Identify which cell holds the provided text, then report its [X, Y] central coordinate. 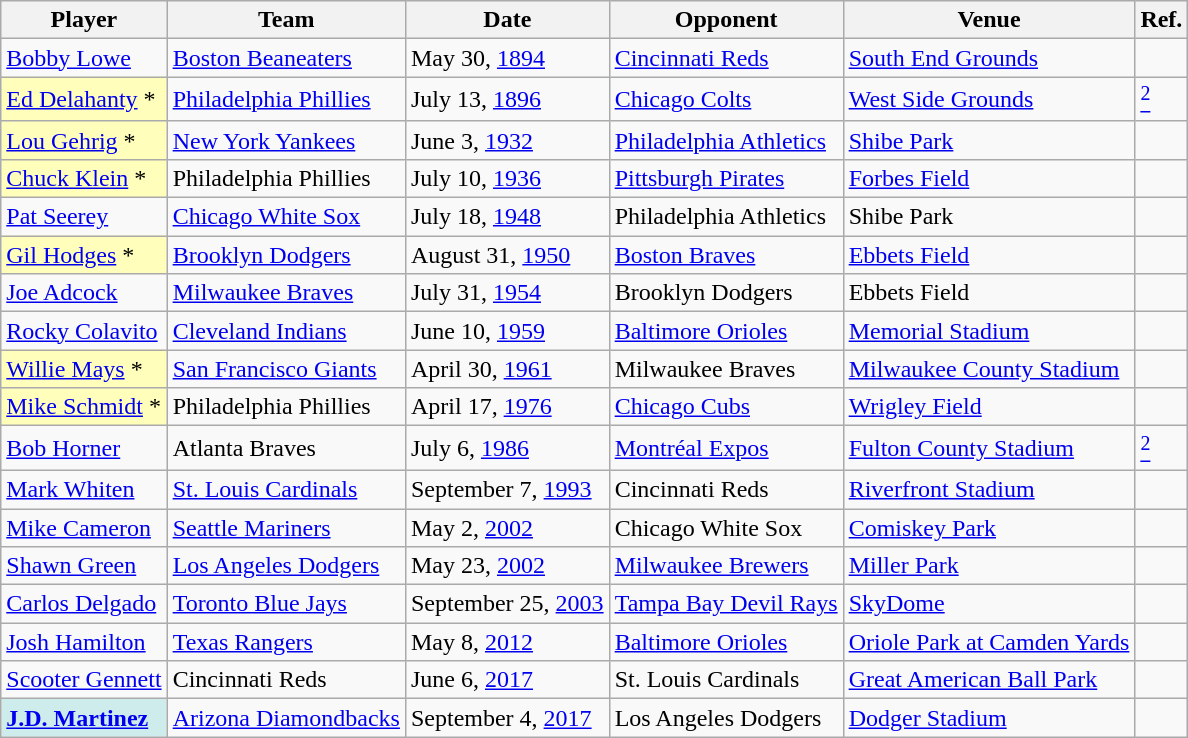
Willie Mays * [84, 369]
Texas Rangers [286, 642]
Great American Ball Park [989, 680]
Seattle Mariners [286, 528]
South End Grounds [989, 58]
Riverfront Stadium [989, 489]
Shawn Green [84, 566]
Tampa Bay Devil Rays [726, 604]
Miller Park [989, 566]
Chicago Cubs [726, 407]
September 4, 2017 [507, 718]
SkyDome [989, 604]
Bobby Lowe [84, 58]
Joe Adcock [84, 293]
New York Yankees [286, 140]
Lou Gehrig * [84, 140]
Atlanta Braves [286, 448]
Milwaukee Brewers [726, 566]
June 6, 2017 [507, 680]
Mike Cameron [84, 528]
Mark Whiten [84, 489]
Opponent [726, 20]
Ref. [1162, 20]
Memorial Stadium [989, 331]
Milwaukee County Stadium [989, 369]
Cleveland Indians [286, 331]
July 10, 1936 [507, 178]
West Side Grounds [989, 100]
Comiskey Park [989, 528]
San Francisco Giants [286, 369]
July 18, 1948 [507, 217]
Boston Braves [726, 255]
May 2, 2002 [507, 528]
July 13, 1896 [507, 100]
Venue [989, 20]
April 30, 1961 [507, 369]
Forbes Field [989, 178]
Gil Hodges * [84, 255]
Date [507, 20]
Rocky Colavito [84, 331]
Scooter Gennett [84, 680]
Boston Beaneaters [286, 58]
Mike Schmidt * [84, 407]
June 3, 1932 [507, 140]
May 8, 2012 [507, 642]
September 7, 1993 [507, 489]
June 10, 1959 [507, 331]
Ed Delahanty * [84, 100]
September 25, 2003 [507, 604]
Bob Horner [84, 448]
Chicago Colts [726, 100]
Oriole Park at Camden Yards [989, 642]
Wrigley Field [989, 407]
July 31, 1954 [507, 293]
Toronto Blue Jays [286, 604]
August 31, 1950 [507, 255]
Josh Hamilton [84, 642]
Player [84, 20]
Fulton County Stadium [989, 448]
Carlos Delgado [84, 604]
J.D. Martinez [84, 718]
Chuck Klein * [84, 178]
Pat Seerey [84, 217]
July 6, 1986 [507, 448]
Arizona Diamondbacks [286, 718]
Team [286, 20]
Montréal Expos [726, 448]
May 23, 2002 [507, 566]
Dodger Stadium [989, 718]
Pittsburgh Pirates [726, 178]
April 17, 1976 [507, 407]
May 30, 1894 [507, 58]
